Identify which cell holds the provided text, then report its (X, Y) central coordinate. 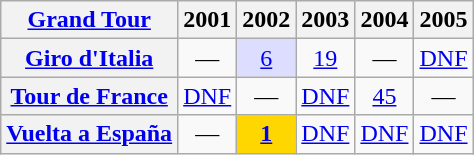
Giro d'Italia (90, 58)
Vuelta a España (90, 134)
45 (384, 96)
1 (266, 134)
2002 (266, 20)
Tour de France (90, 96)
2003 (326, 20)
6 (266, 58)
19 (326, 58)
2004 (384, 20)
2001 (208, 20)
Grand Tour (90, 20)
2005 (444, 20)
